Return [X, Y] of the center of cell containing provided text 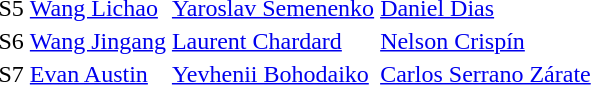
Laurent Chardard [272, 41]
Wang Jingang [98, 41]
